For the text-containing cell, return its midpoint in (X, Y) coordinate format. 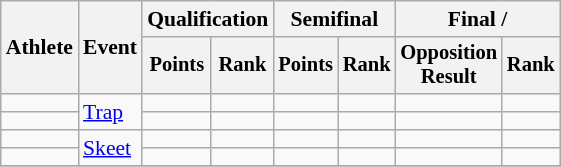
Athlete (40, 48)
Final / (477, 19)
Trap (110, 112)
OppositionResult (448, 66)
Semifinal (334, 19)
Skeet (110, 148)
Event (110, 48)
Qualification (208, 19)
